Extract the [x, y] coordinate from the center of the cell holding the provided text.  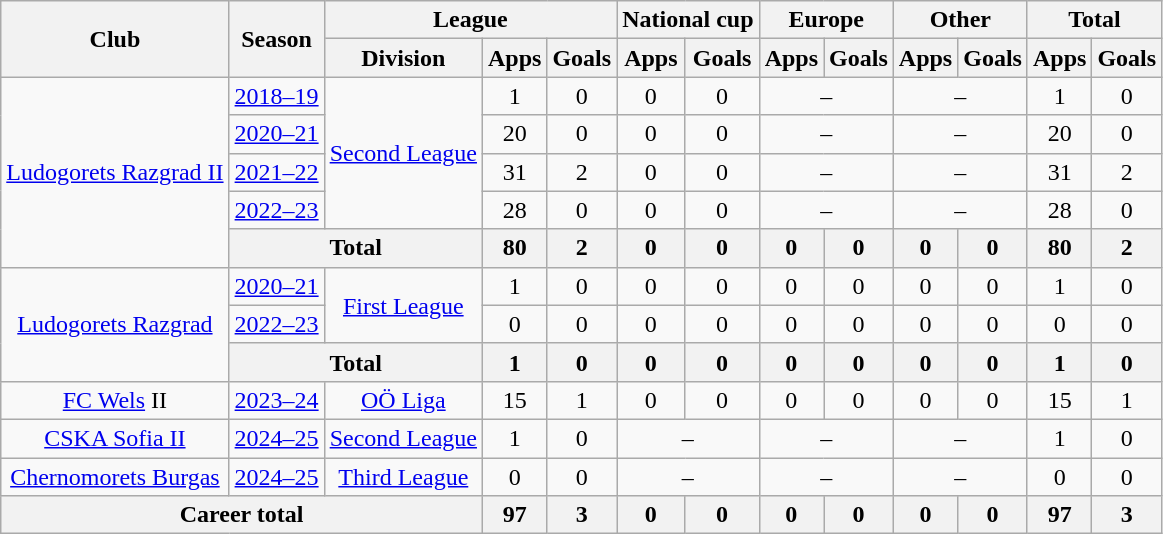
FC Wels II [115, 400]
Third League [403, 477]
Ludogorets Razgrad [115, 324]
Season [276, 39]
Other [960, 20]
2018–19 [276, 96]
2023–24 [276, 400]
2021–22 [276, 172]
Club [115, 39]
Europe [826, 20]
Chernomorets Burgas [115, 477]
First League [403, 305]
Ludogorets Razgrad II [115, 172]
National cup [688, 20]
Career total [242, 515]
CSKA Sofia II [115, 438]
OÖ Liga [403, 400]
League [470, 20]
Division [403, 58]
